Search for the cell housing the specified text and yield its (x, y) center coordinate. 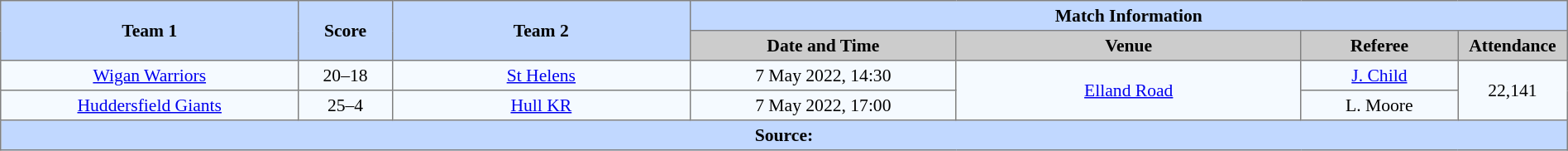
Hull KR (541, 105)
Referee (1379, 46)
22,141 (1513, 90)
Date and Time (823, 46)
Venue (1128, 46)
St Helens (541, 75)
Team 1 (150, 31)
7 May 2022, 14:30 (823, 75)
7 May 2022, 17:00 (823, 105)
J. Child (1379, 75)
Huddersfield Giants (150, 105)
L. Moore (1379, 105)
Wigan Warriors (150, 75)
Score (346, 31)
Match Information (1128, 16)
25–4 (346, 105)
Attendance (1513, 46)
Elland Road (1128, 90)
Team 2 (541, 31)
Source: (784, 135)
20–18 (346, 75)
